Search for the cell housing the specified text and yield its (X, Y) center coordinate. 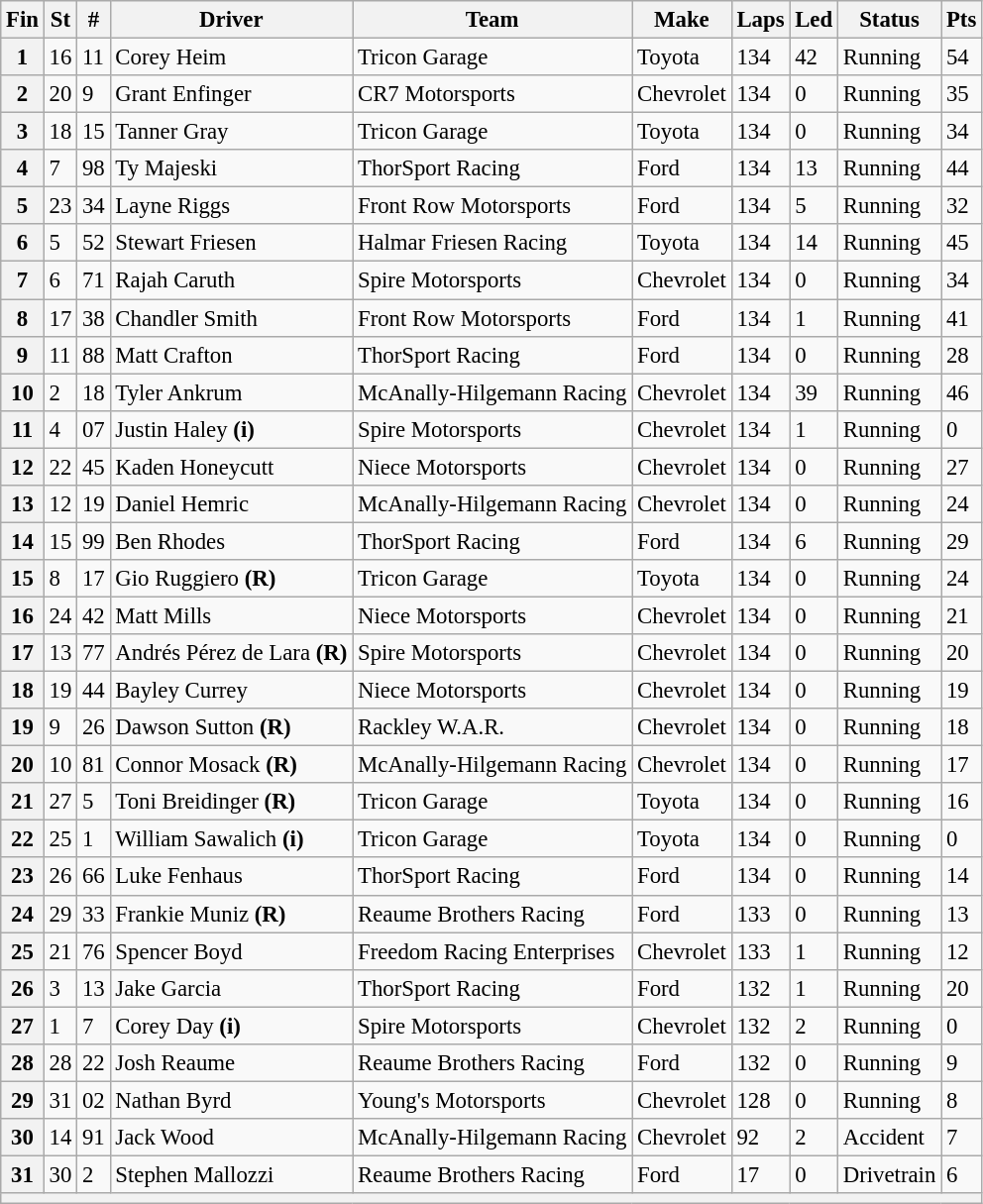
Make (682, 20)
92 (761, 1138)
91 (93, 1138)
Dawson Sutton (R) (232, 727)
Ben Rhodes (232, 541)
Freedom Racing Enterprises (492, 951)
76 (93, 951)
Spencer Boyd (232, 951)
Driver (232, 20)
Gio Ruggiero (R) (232, 579)
William Sawalich (i) (232, 839)
Nathan Byrd (232, 1100)
32 (961, 206)
Rackley W.A.R. (492, 727)
Daniel Hemric (232, 504)
128 (761, 1100)
Laps (761, 20)
Tanner Gray (232, 132)
71 (93, 280)
98 (93, 168)
Corey Heim (232, 57)
Kaden Honeycutt (232, 467)
Bayley Currey (232, 691)
66 (93, 877)
07 (93, 429)
# (93, 20)
Jack Wood (232, 1138)
Rajah Caruth (232, 280)
Team (492, 20)
Fin (23, 20)
39 (815, 392)
46 (961, 392)
35 (961, 94)
38 (93, 318)
Matt Crafton (232, 355)
CR7 Motorsports (492, 94)
Toni Breidinger (R) (232, 802)
Chandler Smith (232, 318)
Andrés Pérez de Lara (R) (232, 653)
Led (815, 20)
Jake Garcia (232, 988)
Frankie Muniz (R) (232, 914)
41 (961, 318)
54 (961, 57)
77 (93, 653)
Status (889, 20)
Connor Mosack (R) (232, 765)
02 (93, 1100)
88 (93, 355)
Accident (889, 1138)
Luke Fenhaus (232, 877)
81 (93, 765)
St (59, 20)
52 (93, 243)
Grant Enfinger (232, 94)
Layne Riggs (232, 206)
99 (93, 541)
33 (93, 914)
Josh Reaume (232, 1063)
Stephen Mallozzi (232, 1174)
Young's Motorsports (492, 1100)
Matt Mills (232, 615)
Stewart Friesen (232, 243)
Tyler Ankrum (232, 392)
Ty Majeski (232, 168)
Halmar Friesen Racing (492, 243)
Pts (961, 20)
Justin Haley (i) (232, 429)
Corey Day (i) (232, 1026)
Drivetrain (889, 1174)
